Locate the cell with the specified text and output its (x, y) center coordinate. 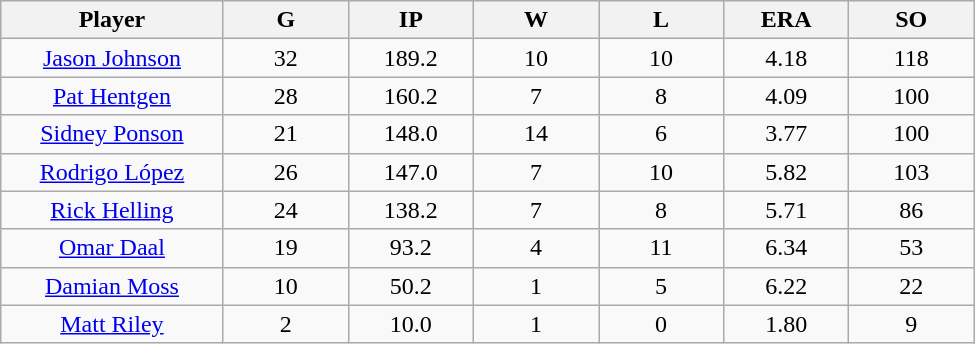
10.0 (410, 324)
138.2 (410, 210)
L (660, 20)
Player (112, 20)
G (286, 20)
Pat Hentgen (112, 96)
1.80 (786, 324)
118 (912, 58)
6.34 (786, 248)
Omar Daal (112, 248)
Matt Riley (112, 324)
SO (912, 20)
28 (286, 96)
ERA (786, 20)
Rodrigo López (112, 172)
4 (536, 248)
0 (660, 324)
IP (410, 20)
19 (286, 248)
189.2 (410, 58)
Damian Moss (112, 286)
4.09 (786, 96)
6.22 (786, 286)
53 (912, 248)
2 (286, 324)
93.2 (410, 248)
160.2 (410, 96)
103 (912, 172)
147.0 (410, 172)
86 (912, 210)
5.82 (786, 172)
6 (660, 134)
Sidney Ponson (112, 134)
Jason Johnson (112, 58)
26 (286, 172)
11 (660, 248)
14 (536, 134)
4.18 (786, 58)
W (536, 20)
148.0 (410, 134)
9 (912, 324)
50.2 (410, 286)
22 (912, 286)
3.77 (786, 134)
21 (286, 134)
5.71 (786, 210)
32 (286, 58)
Rick Helling (112, 210)
24 (286, 210)
5 (660, 286)
